Pinpoint the cell where the given text exists, returning its [X, Y] midpoint coordinate. 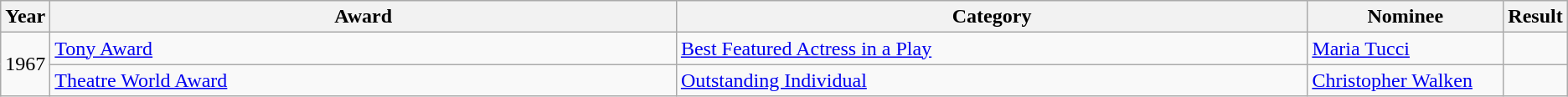
Best Featured Actress in a Play [992, 48]
Outstanding Individual [992, 80]
Theatre World Award [364, 80]
Award [364, 17]
1967 [25, 64]
Nominee [1406, 17]
Tony Award [364, 48]
Year [25, 17]
Christopher Walken [1406, 80]
Result [1535, 17]
Category [992, 17]
Maria Tucci [1406, 48]
